For the text-containing cell, return its midpoint in (X, Y) coordinate format. 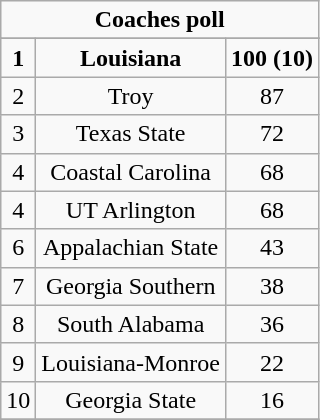
16 (272, 400)
Georgia State (131, 400)
3 (18, 134)
Louisiana (131, 58)
9 (18, 362)
6 (18, 248)
72 (272, 134)
Georgia Southern (131, 286)
87 (272, 96)
38 (272, 286)
South Alabama (131, 324)
1 (18, 58)
Appalachian State (131, 248)
Louisiana-Monroe (131, 362)
43 (272, 248)
Troy (131, 96)
Coastal Carolina (131, 172)
36 (272, 324)
7 (18, 286)
UT Arlington (131, 210)
10 (18, 400)
100 (10) (272, 58)
2 (18, 96)
Coaches poll (160, 20)
Texas State (131, 134)
8 (18, 324)
22 (272, 362)
